Find where the given text appears and provide that cell's center as (X, Y) coordinate. 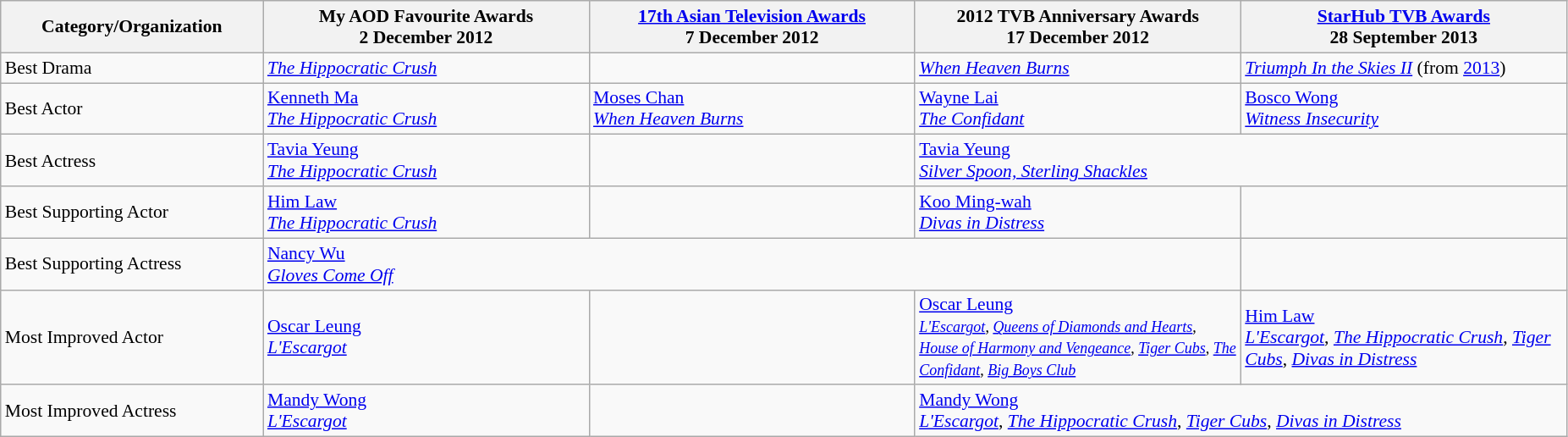
Best Drama (132, 68)
Bosco WongWitness Insecurity (1403, 108)
StarHub TVB Awards28 September 2013 (1403, 27)
Tavia YeungSilver Spoon, Sterling Shackles (1241, 161)
Tavia YeungThe Hippocratic Crush (426, 161)
Him LawL'Escargot, The Hippocratic Crush, Tiger Cubs, Divas in Distress (1403, 337)
Wayne LaiThe Confidant (1078, 108)
Kenneth MaThe Hippocratic Crush (426, 108)
Most Improved Actor (132, 337)
My AOD Favourite Awards2 December 2012 (426, 27)
Him LawThe Hippocratic Crush (426, 212)
Best Supporting Actress (132, 264)
Best Supporting Actor (132, 212)
Moses ChanWhen Heaven Burns (751, 108)
Best Actor (132, 108)
Category/Organization (132, 27)
2012 TVB Anniversary Awards 17 December 2012 (1078, 27)
Triumph In the Skies II (from 2013) (1403, 68)
When Heaven Burns (1078, 68)
Koo Ming-wahDivas in Distress (1078, 212)
Most Improved Actress (132, 412)
17th Asian Television Awards7 December 2012 (751, 27)
Nancy WuGloves Come Off (751, 264)
Best Actress (132, 161)
Oscar LeungL'Escargot (426, 337)
Mandy WongL'Escargot (426, 412)
The Hippocratic Crush (426, 68)
Mandy WongL'Escargot, The Hippocratic Crush, Tiger Cubs, Divas in Distress (1241, 412)
Oscar LeungL'Escargot, Queens of Diamonds and Hearts, House of Harmony and Vengeance, Tiger Cubs, The Confidant, Big Boys Club (1078, 337)
